Detect which cell encompasses the target text, then output its [x, y] center coordinate. 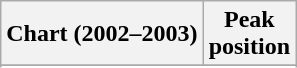
Peakposition [249, 34]
Chart (2002–2003) [102, 34]
